Scan for the cell matching the given text and deliver its (x, y) coordinate at center. 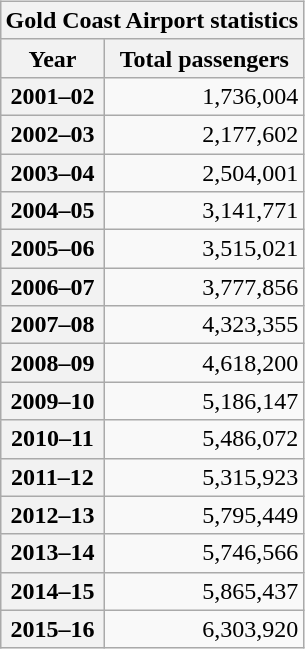
2005–06 (52, 249)
Gold Coast Airport statistics (152, 20)
2009–10 (52, 401)
2010–11 (52, 439)
Total passengers (204, 58)
1,736,004 (204, 96)
3,141,771 (204, 211)
5,795,449 (204, 515)
2007–08 (52, 325)
2,177,602 (204, 134)
2003–04 (52, 173)
2004–05 (52, 211)
3,515,021 (204, 249)
2011–12 (52, 477)
4,323,355 (204, 325)
6,303,920 (204, 629)
2008–09 (52, 363)
2012–13 (52, 515)
2015–16 (52, 629)
5,315,923 (204, 477)
2002–03 (52, 134)
2006–07 (52, 287)
5,746,566 (204, 553)
5,865,437 (204, 591)
2,504,001 (204, 173)
3,777,856 (204, 287)
5,186,147 (204, 401)
Year (52, 58)
2001–02 (52, 96)
5,486,072 (204, 439)
2014–15 (52, 591)
2013–14 (52, 553)
4,618,200 (204, 363)
